Return the (x, y) coordinate for the center point of the cell that contains the specified text.  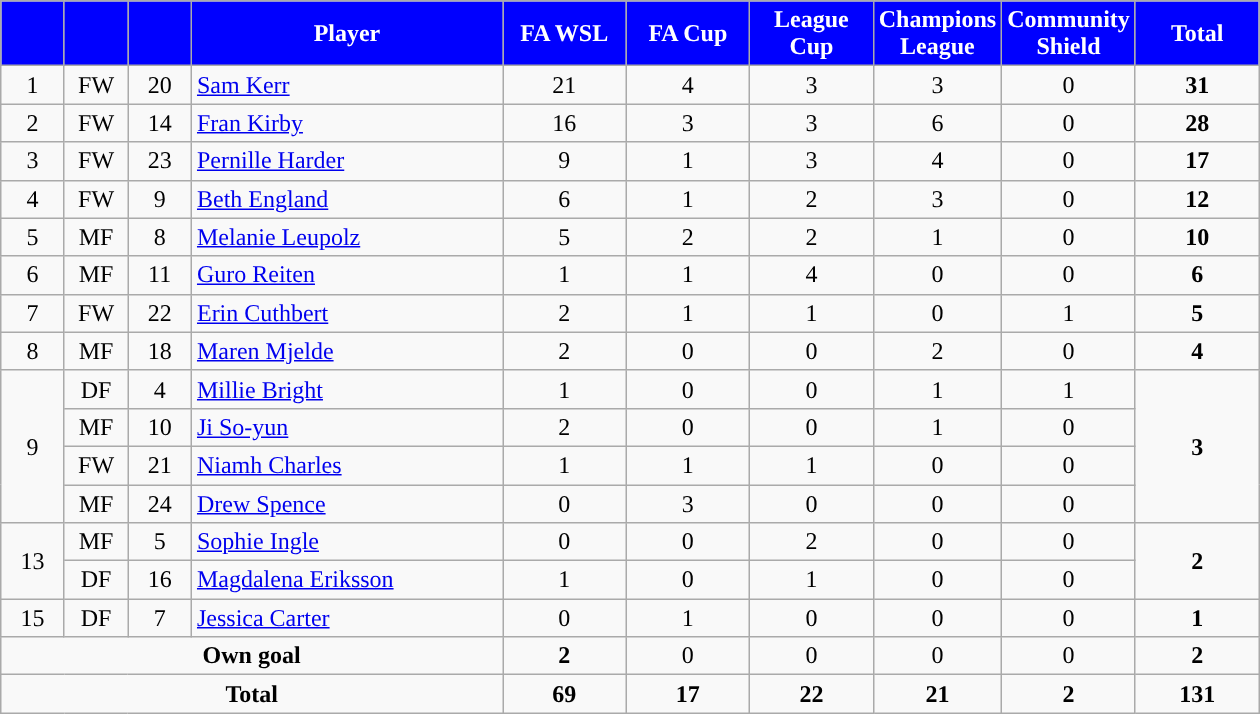
31 (1197, 85)
Sophie Ingle (346, 542)
Sam Kerr (346, 85)
Erin Cuthbert (346, 313)
14 (160, 123)
Own goal (252, 656)
Champions League (937, 34)
Millie Bright (346, 389)
FA WSL (564, 34)
Melanie Leupolz (346, 237)
15 (33, 618)
Pernille Harder (346, 161)
Beth England (346, 199)
24 (160, 503)
Ji So-yun (346, 427)
Jessica Carter (346, 618)
Community Shield (1069, 34)
28 (1197, 123)
131 (1197, 694)
FA Cup (688, 34)
Fran Kirby (346, 123)
Niamh Charles (346, 465)
20 (160, 85)
Player (346, 34)
13 (33, 561)
Guro Reiten (346, 275)
Maren Mjelde (346, 351)
23 (160, 161)
12 (1197, 199)
Magdalena Eriksson (346, 580)
Drew Spence (346, 503)
18 (160, 351)
11 (160, 275)
League Cup (812, 34)
69 (564, 694)
